Find where the given text appears and provide that cell's center as (X, Y) coordinate. 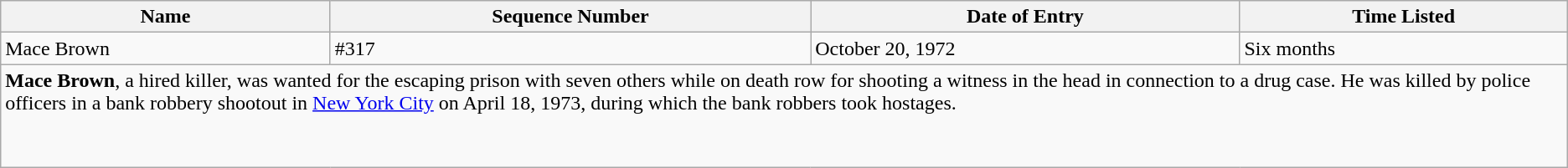
Date of Entry (1025, 17)
October 20, 1972 (1025, 48)
Six months (1404, 48)
Time Listed (1404, 17)
Name (166, 17)
Sequence Number (570, 17)
#317 (570, 48)
Mace Brown (166, 48)
